Scan for the cell matching the given text and deliver its [X, Y] coordinate at center. 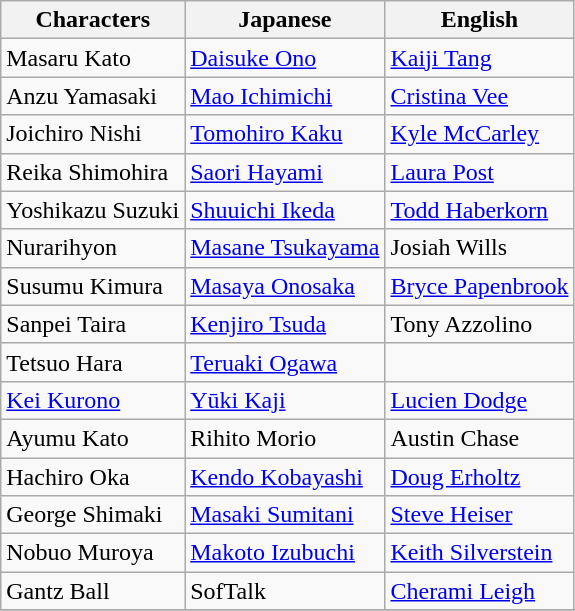
Yoshikazu Suzuki [93, 210]
English [480, 20]
George Shimaki [93, 515]
Mao Ichimichi [285, 96]
Saori Hayami [285, 172]
Tony Azzolino [480, 324]
Kyle McCarley [480, 134]
SofTalk [285, 591]
Tomohiro Kaku [285, 134]
Masaru Kato [93, 58]
Keith Silverstein [480, 553]
Hachiro Oka [93, 477]
Kaiji Tang [480, 58]
Laura Post [480, 172]
Sanpei Taira [93, 324]
Masane Tsukayama [285, 248]
Shuuichi Ikeda [285, 210]
Characters [93, 20]
Rihito Morio [285, 438]
Kei Kurono [93, 400]
Gantz Ball [93, 591]
Todd Haberkorn [480, 210]
Masaki Sumitani [285, 515]
Lucien Dodge [480, 400]
Cherami Leigh [480, 591]
Nurarihyon [93, 248]
Japanese [285, 20]
Teruaki Ogawa [285, 362]
Steve Heiser [480, 515]
Yūki Kaji [285, 400]
Anzu Yamasaki [93, 96]
Reika Shimohira [93, 172]
Kendo Kobayashi [285, 477]
Daisuke Ono [285, 58]
Kenjiro Tsuda [285, 324]
Josiah Wills [480, 248]
Susumu Kimura [93, 286]
Cristina Vee [480, 96]
Tetsuo Hara [93, 362]
Doug Erholtz [480, 477]
Nobuo Muroya [93, 553]
Bryce Papenbrook [480, 286]
Austin Chase [480, 438]
Masaya Onosaka [285, 286]
Joichiro Nishi [93, 134]
Ayumu Kato [93, 438]
Makoto Izubuchi [285, 553]
